Provide the (x, y) coordinate of the cell's center where the given text is located.  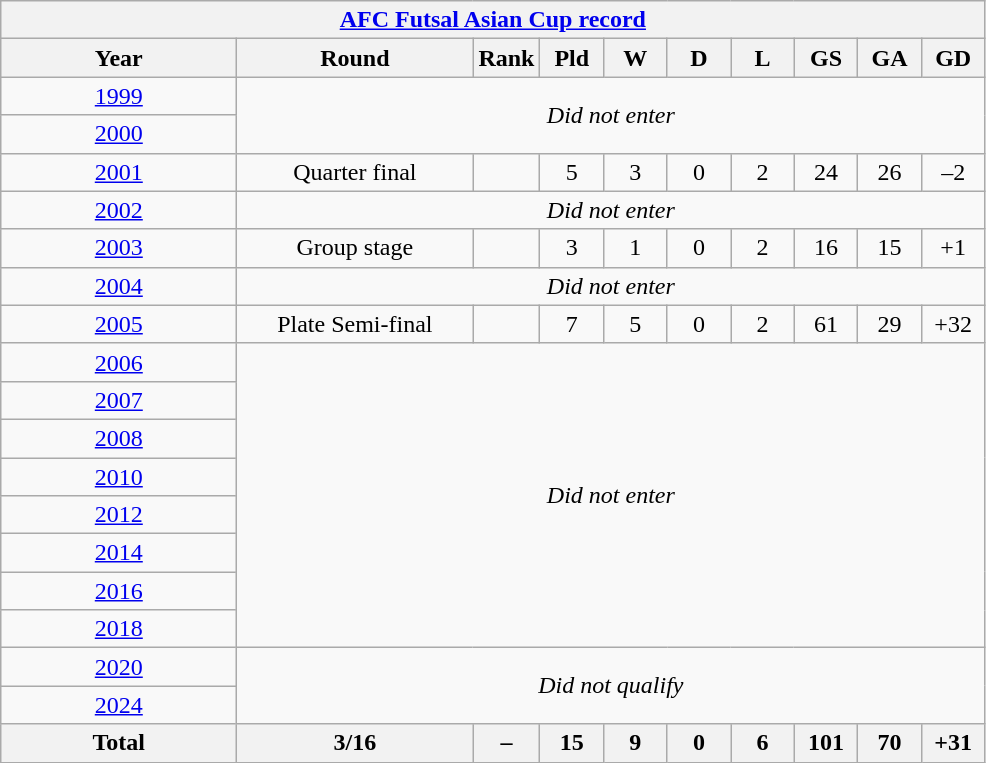
GS (826, 58)
2004 (119, 286)
24 (826, 172)
2020 (119, 667)
61 (826, 324)
GD (953, 58)
Rank (506, 58)
Year (119, 58)
L (763, 58)
Round (355, 58)
29 (890, 324)
Pld (572, 58)
+1 (953, 248)
2008 (119, 438)
2018 (119, 629)
7 (572, 324)
9 (636, 743)
101 (826, 743)
+31 (953, 743)
2002 (119, 210)
2005 (119, 324)
Quarter final (355, 172)
+32 (953, 324)
2014 (119, 553)
W (636, 58)
2024 (119, 705)
2000 (119, 134)
D (699, 58)
2012 (119, 515)
3/16 (355, 743)
2007 (119, 400)
1 (636, 248)
2016 (119, 591)
16 (826, 248)
70 (890, 743)
2003 (119, 248)
Group stage (355, 248)
Total (119, 743)
2001 (119, 172)
26 (890, 172)
AFC Futsal Asian Cup record (493, 20)
2006 (119, 362)
2010 (119, 477)
Plate Semi-final (355, 324)
– (506, 743)
GA (890, 58)
6 (763, 743)
1999 (119, 96)
–2 (953, 172)
Did not qualify (611, 686)
